Scan for the cell matching the given text and deliver its [X, Y] coordinate at center. 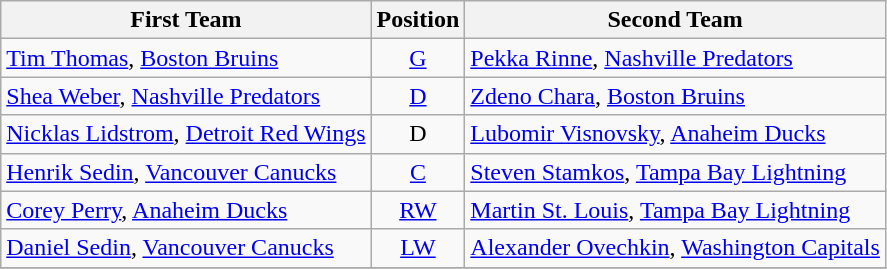
Position [418, 20]
First Team [186, 20]
Shea Weber, Nashville Predators [186, 96]
C [418, 172]
Nicklas Lidstrom, Detroit Red Wings [186, 134]
Tim Thomas, Boston Bruins [186, 58]
Henrik Sedin, Vancouver Canucks [186, 172]
Steven Stamkos, Tampa Bay Lightning [676, 172]
Zdeno Chara, Boston Bruins [676, 96]
Second Team [676, 20]
LW [418, 248]
Corey Perry, Anaheim Ducks [186, 210]
RW [418, 210]
Lubomir Visnovsky, Anaheim Ducks [676, 134]
Daniel Sedin, Vancouver Canucks [186, 248]
G [418, 58]
Alexander Ovechkin, Washington Capitals [676, 248]
Pekka Rinne, Nashville Predators [676, 58]
Martin St. Louis, Tampa Bay Lightning [676, 210]
